Identify which cell holds the provided text, then report its [x, y] central coordinate. 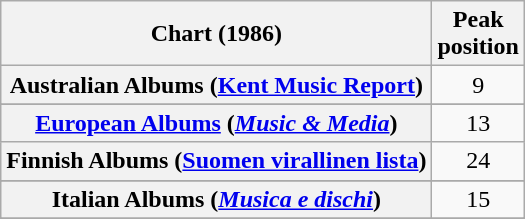
13 [478, 123]
15 [478, 199]
Italian Albums (Musica e dischi) [216, 199]
Peakposition [478, 34]
Australian Albums (Kent Music Report) [216, 85]
24 [478, 161]
Finnish Albums (Suomen virallinen lista) [216, 161]
European Albums (Music & Media) [216, 123]
Chart (1986) [216, 34]
9 [478, 85]
